Capture the cell that displays the provided text and extract its (x, y) central coordinate. 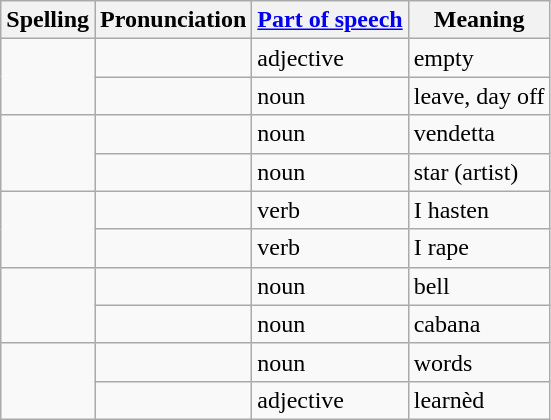
learnèd (479, 400)
leave, day off (479, 96)
Meaning (479, 20)
cabana (479, 324)
words (479, 362)
vendetta (479, 134)
I rape (479, 248)
Pronunciation (174, 20)
bell (479, 286)
Part of speech (330, 20)
I hasten (479, 210)
Spelling (48, 20)
empty (479, 58)
star (artist) (479, 172)
